Scan for the cell matching the given text and deliver its (x, y) coordinate at center. 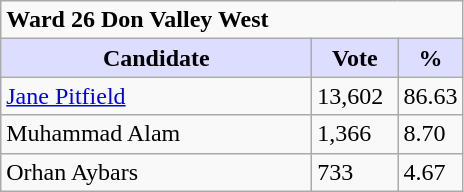
1,366 (355, 134)
Orhan Aybars (156, 172)
Vote (355, 58)
13,602 (355, 96)
86.63 (430, 96)
733 (355, 172)
4.67 (430, 172)
% (430, 58)
Jane Pitfield (156, 96)
8.70 (430, 134)
Ward 26 Don Valley West (232, 20)
Muhammad Alam (156, 134)
Candidate (156, 58)
